Locate the cell with the specified text and output its [X, Y] center coordinate. 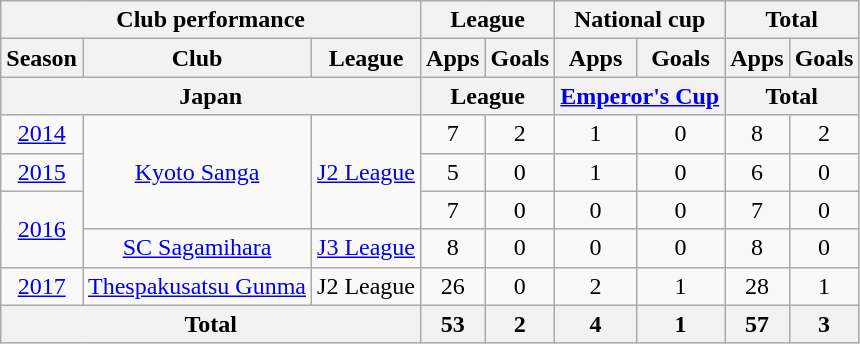
6 [757, 172]
3 [824, 324]
J3 League [366, 248]
Season [42, 58]
28 [757, 286]
2014 [42, 134]
2015 [42, 172]
Kyoto Sanga [196, 172]
SC Sagamihara [196, 248]
Club [196, 58]
26 [453, 286]
5 [453, 172]
Thespakusatsu Gunma [196, 286]
Club performance [211, 20]
Emperor's Cup [640, 96]
2016 [42, 229]
2017 [42, 286]
Japan [211, 96]
57 [757, 324]
National cup [640, 20]
53 [453, 324]
4 [596, 324]
